Identify which cell holds the provided text, then report its [x, y] central coordinate. 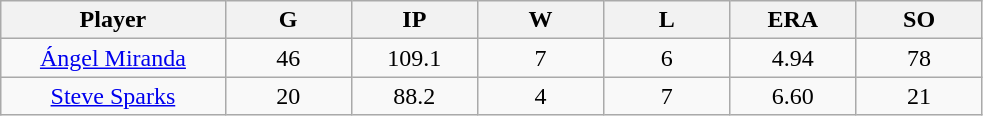
SO [919, 20]
G [288, 20]
88.2 [414, 96]
Steve Sparks [113, 96]
78 [919, 58]
4.94 [793, 58]
4 [540, 96]
W [540, 20]
46 [288, 58]
21 [919, 96]
L [667, 20]
6 [667, 58]
Ángel Miranda [113, 58]
IP [414, 20]
ERA [793, 20]
6.60 [793, 96]
20 [288, 96]
Player [113, 20]
109.1 [414, 58]
